Output the (X, Y) coordinate of the center of the cell containing the given text.  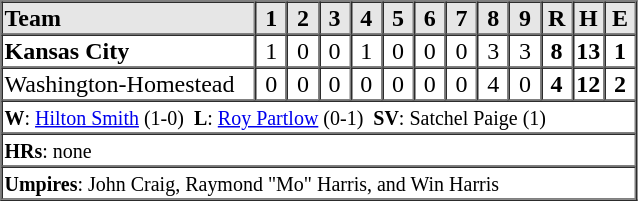
7 (462, 18)
9 (525, 18)
HRs: none (319, 150)
Umpires: John Craig, Raymond "Mo" Harris, and Win Harris (319, 182)
5 (398, 18)
Washington-Homestead (129, 84)
13 (588, 50)
E (620, 18)
W: Hilton Smith (1-0) L: Roy Partlow (0-1) SV: Satchel Paige (1) (319, 116)
Kansas City (129, 50)
6 (430, 18)
R (557, 18)
12 (588, 84)
H (588, 18)
Team (129, 18)
